Search for the cell housing the specified text and yield its (X, Y) center coordinate. 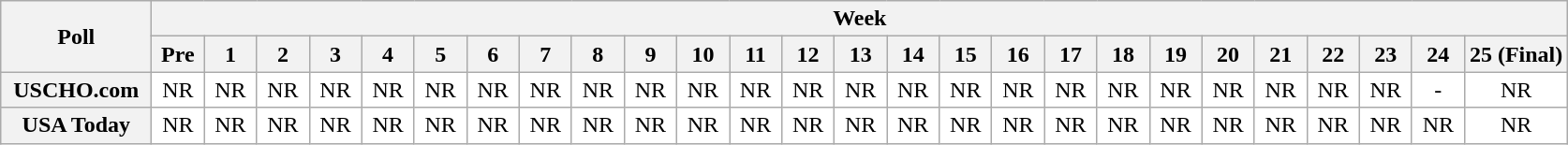
3 (335, 54)
25 (Final) (1516, 54)
14 (913, 54)
USCHO.com (77, 90)
- (1438, 90)
23 (1385, 54)
5 (440, 54)
6 (493, 54)
11 (755, 54)
9 (650, 54)
21 (1280, 54)
Week (860, 19)
10 (703, 54)
1 (230, 54)
22 (1333, 54)
24 (1438, 54)
13 (861, 54)
17 (1071, 54)
18 (1123, 54)
Pre (178, 54)
Poll (77, 36)
20 (1228, 54)
USA Today (77, 125)
19 (1176, 54)
7 (545, 54)
16 (1018, 54)
12 (808, 54)
15 (966, 54)
4 (388, 54)
8 (598, 54)
2 (283, 54)
